Find where the given text appears and provide that cell's center as (x, y) coordinate. 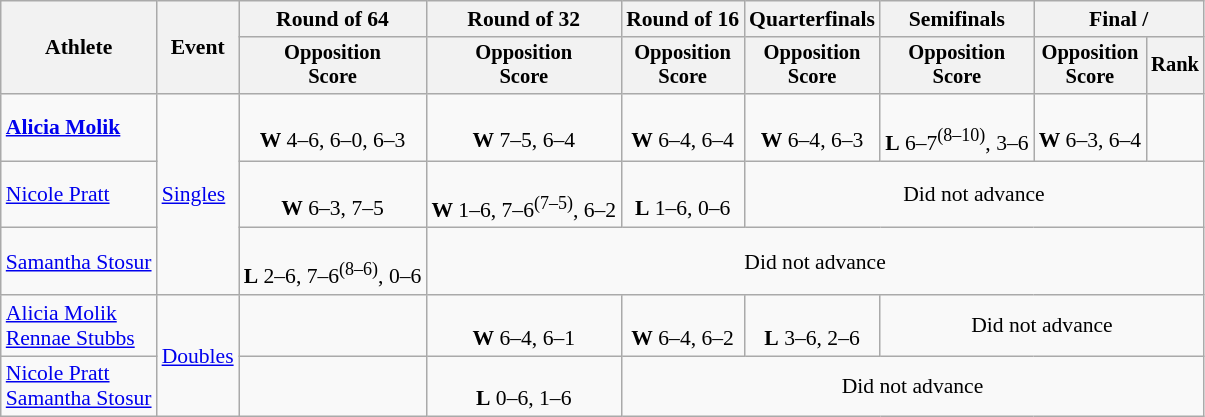
Quarterfinals (812, 19)
L 3–6, 2–6 (812, 326)
W 7–5, 6–4 (524, 128)
Samantha Stosur (79, 262)
Singles (198, 194)
W 6–4, 6–1 (524, 326)
Round of 64 (333, 19)
L 6–7(8–10), 3–6 (956, 128)
Athlete (79, 48)
Alicia MolikRennae Stubbs (79, 326)
Nicole Pratt (79, 194)
Rank (1175, 66)
Final / (1119, 19)
L 2–6, 7–6(8–6), 0–6 (333, 262)
L 1–6, 0–6 (682, 194)
Nicole PrattSamantha Stosur (79, 386)
W 4–6, 6–0, 6–3 (333, 128)
L 0–6, 1–6 (524, 386)
Alicia Molik (79, 128)
W 6–4, 6–4 (682, 128)
W 6–4, 6–3 (812, 128)
Event (198, 48)
Semifinals (956, 19)
Round of 16 (682, 19)
Doubles (198, 356)
W 6–3, 6–4 (1090, 128)
W 6–4, 6–2 (682, 326)
W 1–6, 7–6(7–5), 6–2 (524, 194)
Round of 32 (524, 19)
W 6–3, 7–5 (333, 194)
